Capture the cell that displays the provided text and extract its (X, Y) central coordinate. 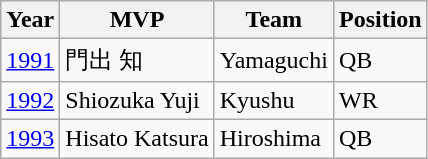
Shiozuka Yuji (137, 100)
Position (380, 20)
1992 (30, 100)
Kyushu (274, 100)
MVP (137, 20)
Hisato Katsura (137, 138)
1991 (30, 60)
WR (380, 100)
1993 (30, 138)
Hiroshima (274, 138)
門出 知 (137, 60)
Team (274, 20)
Yamaguchi (274, 60)
Year (30, 20)
